Search for the cell housing the specified text and yield its [x, y] center coordinate. 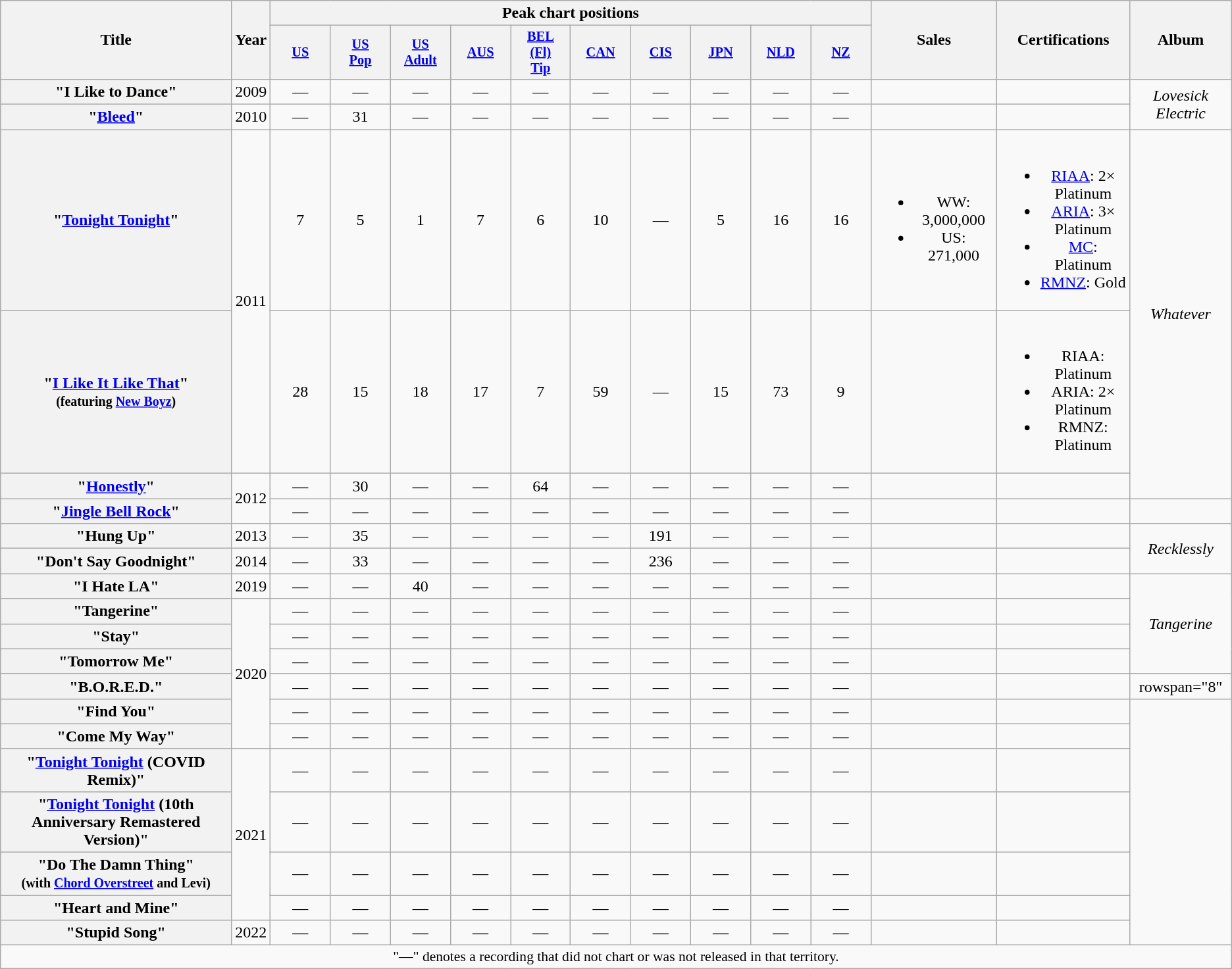
2012 [251, 499]
CIS [661, 53]
2022 [251, 933]
"—" denotes a recording that did not chart or was not released in that territory. [616, 957]
"Tonight Tonight (COVID Remix)" [116, 770]
RIAA: 2× PlatinumARIA: 3× PlatinumMC: PlatinumRMNZ: Gold [1064, 220]
USAdult [420, 53]
"Find You" [116, 711]
Album [1181, 40]
WW: 3,000,000US: 271,000 [934, 220]
40 [420, 586]
"Tonight Tonight (10th Anniversary Remastered Version)" [116, 822]
1 [420, 220]
33 [361, 561]
"Stupid Song" [116, 933]
BEL(Fl)Tip [541, 53]
Recklessly [1181, 549]
Lovesick Electric [1181, 104]
2011 [251, 301]
AUS [480, 53]
236 [661, 561]
"Stay" [116, 636]
73 [781, 392]
"Tomorrow Me" [116, 661]
2014 [251, 561]
2013 [251, 536]
2019 [251, 586]
28 [300, 392]
2009 [251, 91]
Whatever [1181, 314]
31 [361, 117]
191 [661, 536]
"Honestly" [116, 486]
RIAA: PlatinumARIA: 2× PlatinumRMNZ: Platinum [1064, 392]
US [300, 53]
"Tangerine" [116, 611]
Sales [934, 40]
"Tonight Tonight" [116, 220]
CAN [600, 53]
"Do The Damn Thing"(with Chord Overstreet and Levi) [116, 874]
"I Hate LA" [116, 586]
17 [480, 392]
64 [541, 486]
Certifications [1064, 40]
Tangerine [1181, 624]
2010 [251, 117]
"I Like to Dance" [116, 91]
30 [361, 486]
JPN [720, 53]
NZ [841, 53]
"Don't Say Goodnight" [116, 561]
2021 [251, 834]
10 [600, 220]
"I Like It Like That"(featuring New Boyz) [116, 392]
6 [541, 220]
18 [420, 392]
NLD [781, 53]
Title [116, 40]
"Bleed" [116, 117]
rowspan="8" [1181, 686]
2020 [251, 674]
9 [841, 392]
"Hung Up" [116, 536]
Peak chart positions [571, 13]
Year [251, 40]
"Heart and Mine" [116, 908]
"Come My Way" [116, 736]
"B.O.R.E.D." [116, 686]
"Jingle Bell Rock" [116, 511]
35 [361, 536]
59 [600, 392]
USPop [361, 53]
